Return (x, y) of the center of cell containing provided text 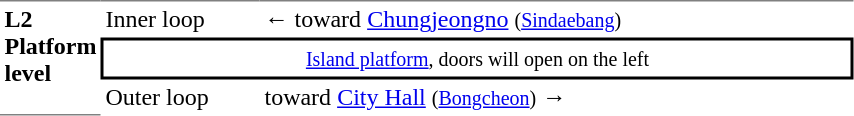
Island platform, doors will open on the left (478, 59)
Outer loop (180, 98)
Inner loop (180, 19)
L2Platform level (50, 58)
toward City Hall (Bongcheon) → (557, 98)
← toward Chungjeongno (Sindaebang) (557, 19)
